Provide the [X, Y] coordinate of the cell's center where the given text is located.  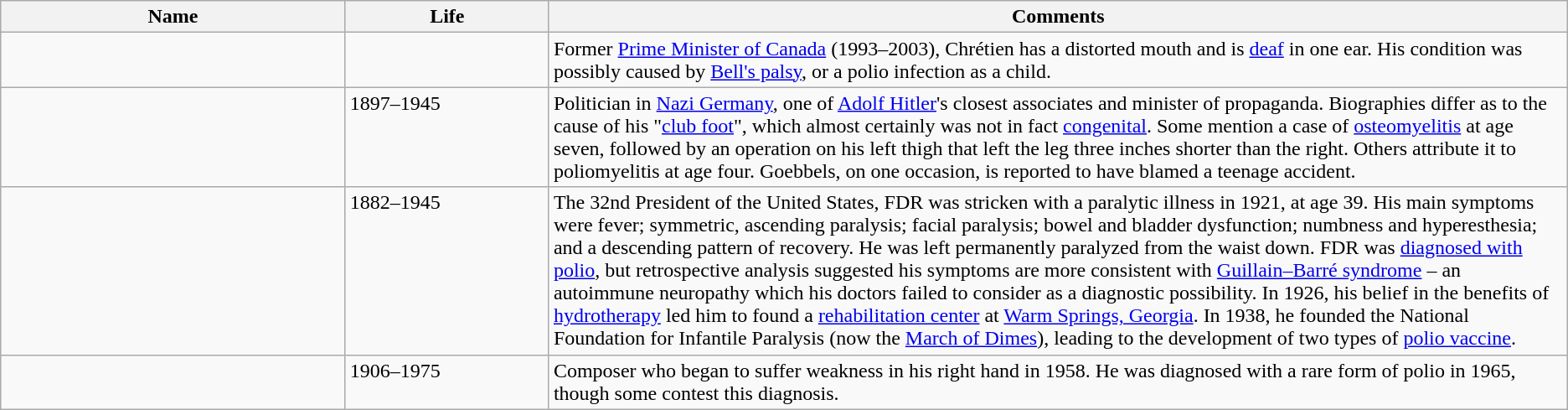
Comments [1058, 17]
Life [447, 17]
1882–1945 [447, 271]
1906–1975 [447, 382]
1897–1945 [447, 138]
Name [173, 17]
